From the cell containing the given text, extract its center point as (X, Y) coordinate. 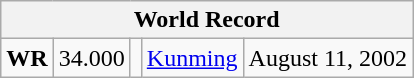
World Record (207, 20)
34.000 (92, 58)
August 11, 2002 (328, 58)
WR (27, 58)
Kunming (192, 58)
